Find where the given text appears and provide that cell's center as (x, y) coordinate. 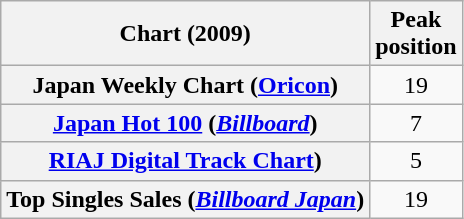
RIAJ Digital Track Chart) (186, 161)
Peakposition (416, 34)
Chart (2009) (186, 34)
Top Singles Sales (Billboard Japan) (186, 199)
Japan Hot 100 (Billboard) (186, 123)
Japan Weekly Chart (Oricon) (186, 85)
5 (416, 161)
7 (416, 123)
